Find where the given text appears and provide that cell's center as (x, y) coordinate. 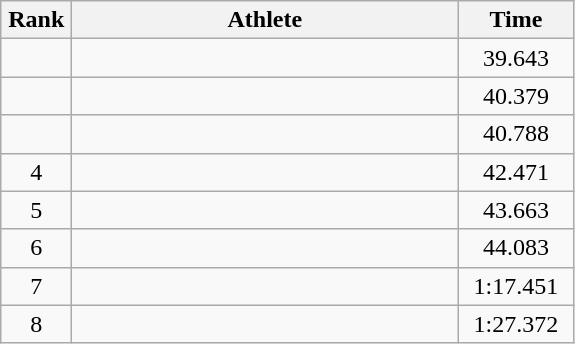
Athlete (265, 20)
Time (516, 20)
43.663 (516, 210)
1:27.372 (516, 324)
42.471 (516, 172)
44.083 (516, 248)
Rank (36, 20)
6 (36, 248)
40.788 (516, 134)
40.379 (516, 96)
8 (36, 324)
1:17.451 (516, 286)
7 (36, 286)
5 (36, 210)
39.643 (516, 58)
4 (36, 172)
